Identify which cell holds the provided text, then report its (X, Y) central coordinate. 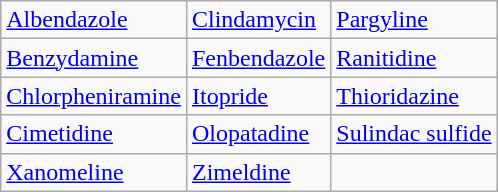
Sulindac sulfide (414, 134)
Thioridazine (414, 96)
Olopatadine (258, 134)
Zimeldine (258, 172)
Albendazole (94, 20)
Pargyline (414, 20)
Ranitidine (414, 58)
Benzydamine (94, 58)
Itopride (258, 96)
Cimetidine (94, 134)
Chlorpheniramine (94, 96)
Xanomeline (94, 172)
Fenbendazole (258, 58)
Clindamycin (258, 20)
